For the text-containing cell, return its midpoint in [x, y] coordinate format. 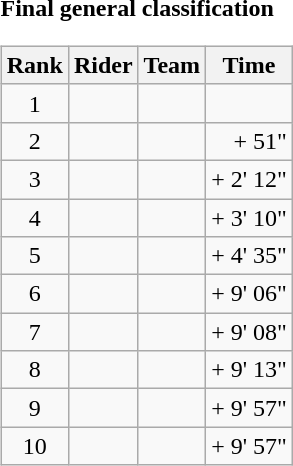
5 [34, 256]
+ 9' 13" [250, 370]
10 [34, 446]
+ 2' 12" [250, 179]
Rider [103, 65]
+ 4' 35" [250, 256]
Team [172, 65]
+ 3' 10" [250, 217]
Time [250, 65]
2 [34, 141]
Rank [34, 65]
9 [34, 408]
6 [34, 294]
8 [34, 370]
+ 51" [250, 141]
1 [34, 103]
3 [34, 179]
4 [34, 217]
7 [34, 332]
+ 9' 08" [250, 332]
+ 9' 06" [250, 294]
